Output the (X, Y) coordinate of the center of the cell containing the given text.  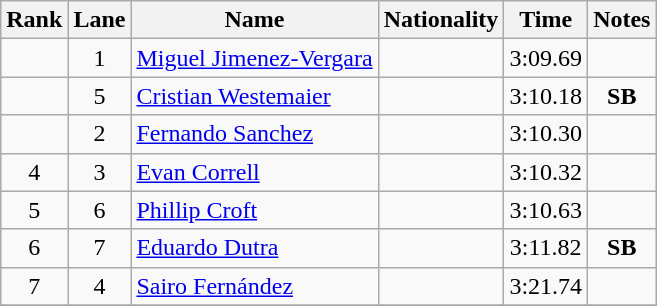
Nationality (441, 20)
3:10.18 (546, 96)
Notes (622, 20)
Fernando Sanchez (254, 134)
Rank (34, 20)
3:10.30 (546, 134)
3 (100, 172)
Miguel Jimenez-Vergara (254, 58)
2 (100, 134)
Evan Correll (254, 172)
Cristian Westemaier (254, 96)
3:09.69 (546, 58)
3:11.82 (546, 248)
3:10.63 (546, 210)
Lane (100, 20)
Phillip Croft (254, 210)
3:21.74 (546, 286)
Sairo Fernández (254, 286)
Eduardo Dutra (254, 248)
1 (100, 58)
Name (254, 20)
3:10.32 (546, 172)
Time (546, 20)
